Provide the [x, y] coordinate of the cell's center where the given text is located.  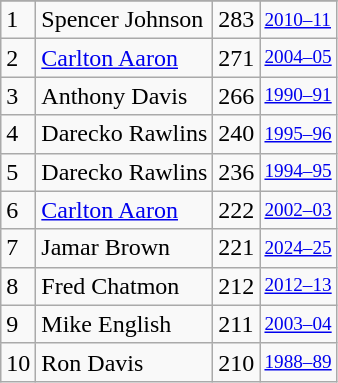
3 [18, 96]
Mike English [124, 324]
1988–89 [298, 362]
212 [236, 286]
1995–96 [298, 134]
1 [18, 20]
Fred Chatmon [124, 286]
Ron Davis [124, 362]
Spencer Johnson [124, 20]
2003–04 [298, 324]
2012–13 [298, 286]
240 [236, 134]
2002–03 [298, 210]
Jamar Brown [124, 248]
8 [18, 286]
266 [236, 96]
283 [236, 20]
2004–05 [298, 58]
7 [18, 248]
9 [18, 324]
2024–25 [298, 248]
4 [18, 134]
221 [236, 248]
210 [236, 362]
6 [18, 210]
1994–95 [298, 172]
211 [236, 324]
2 [18, 58]
271 [236, 58]
2010–11 [298, 20]
222 [236, 210]
236 [236, 172]
Anthony Davis [124, 96]
1990–91 [298, 96]
5 [18, 172]
10 [18, 362]
